Return the (x, y) coordinate for the center point of the cell that contains the specified text.  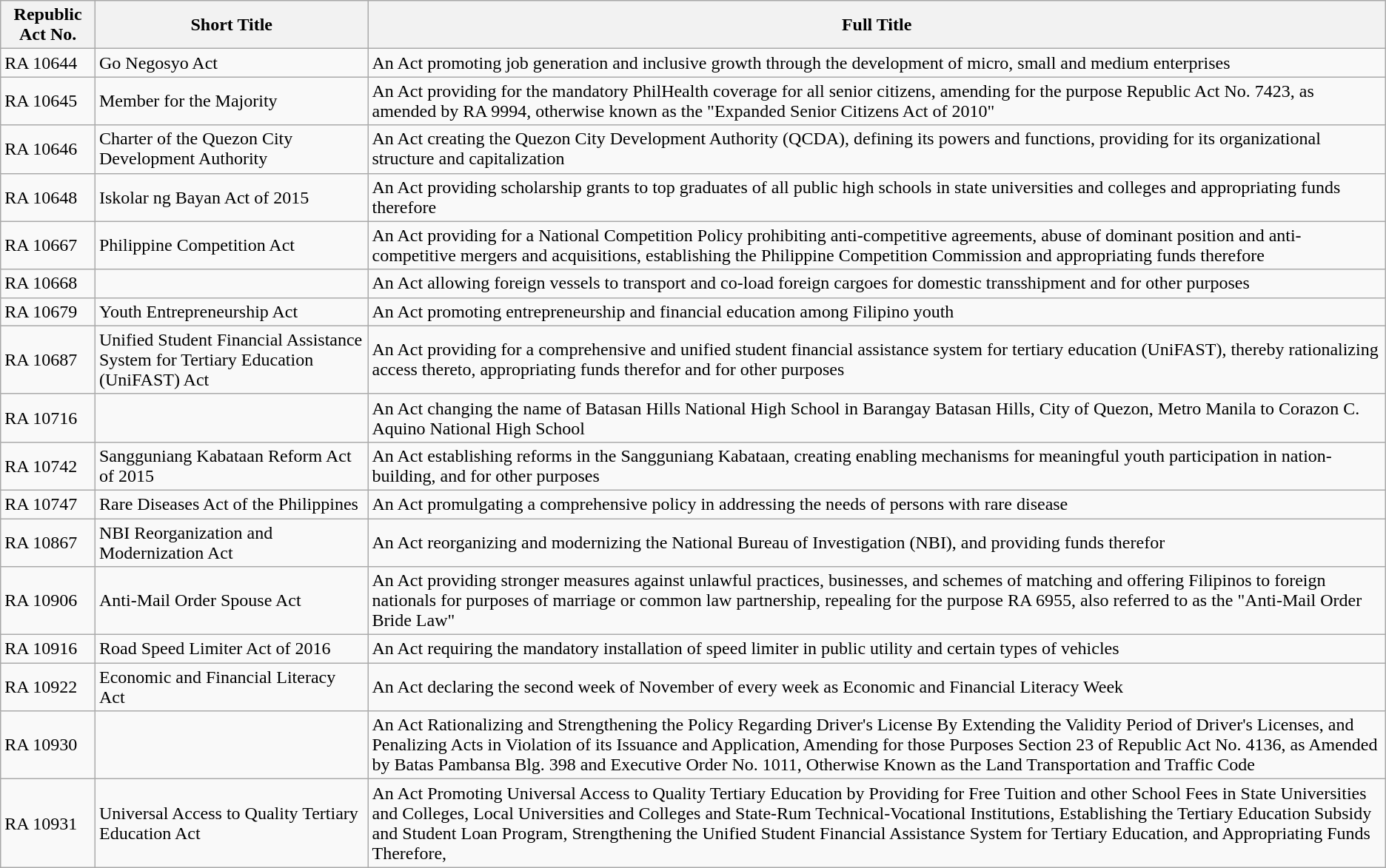
Unified Student Financial Assistance System for Tertiary Education (UniFAST) Act (231, 360)
RA 10668 (48, 283)
Road Speed Limiter Act of 2016 (231, 649)
RA 10646 (48, 149)
Rare Diseases Act of the Philippines (231, 504)
Republic Act No. (48, 25)
RA 10867 (48, 542)
RA 10930 (48, 745)
Go Negosyo Act (231, 63)
Iskolar ng Bayan Act of 2015 (231, 197)
RA 10687 (48, 360)
An Act reorganizing and modernizing the National Bureau of Investigation (NBI), and providing funds therefor (877, 542)
RA 10922 (48, 687)
An Act promulgating a comprehensive policy in addressing the needs of persons with rare disease (877, 504)
Universal Access to Quality Tertiary Education Act (231, 823)
Philippine Competition Act (231, 246)
Youth Entrepreneurship Act (231, 312)
Member for the Majority (231, 101)
RA 10679 (48, 312)
Sangguniang Kabataan Reform Act of 2015 (231, 466)
An Act promoting job generation and inclusive growth through the development of micro, small and medium enterprises (877, 63)
RA 10667 (48, 246)
RA 10742 (48, 466)
RA 10645 (48, 101)
Economic and Financial Literacy Act (231, 687)
Anti-Mail Order Spouse Act (231, 601)
Short Title (231, 25)
NBI Reorganization and Modernization Act (231, 542)
An Act providing scholarship grants to top graduates of all public high schools in state universities and colleges and appropriating funds therefore (877, 197)
RA 10916 (48, 649)
An Act allowing foreign vessels to transport and co-load foreign cargoes for domestic transshipment and for other purposes (877, 283)
RA 10648 (48, 197)
RA 10747 (48, 504)
Charter of the Quezon City Development Authority (231, 149)
RA 10906 (48, 601)
An Act requiring the mandatory installation of speed limiter in public utility and certain types of vehicles (877, 649)
RA 10644 (48, 63)
An Act promoting entrepreneurship and financial education among Filipino youth (877, 312)
RA 10931 (48, 823)
RA 10716 (48, 417)
Full Title (877, 25)
An Act declaring the second week of November of every week as Economic and Financial Literacy Week (877, 687)
